Detect which cell encompasses the target text, then output its (x, y) center coordinate. 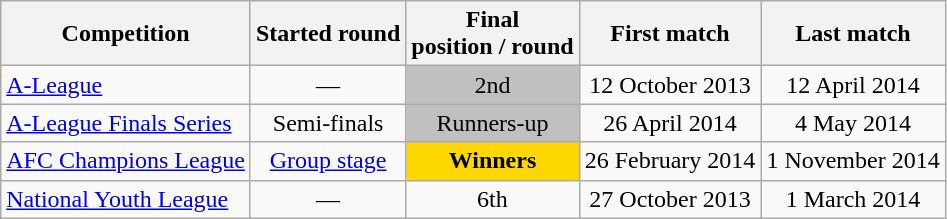
Competition (126, 34)
National Youth League (126, 199)
A-League Finals Series (126, 123)
Group stage (328, 161)
12 October 2013 (670, 85)
1 March 2014 (853, 199)
Semi-finals (328, 123)
Final position / round (492, 34)
First match (670, 34)
26 April 2014 (670, 123)
12 April 2014 (853, 85)
A-League (126, 85)
27 October 2013 (670, 199)
4 May 2014 (853, 123)
6th (492, 199)
Runners-up (492, 123)
Winners (492, 161)
2nd (492, 85)
Started round (328, 34)
26 February 2014 (670, 161)
1 November 2014 (853, 161)
Last match (853, 34)
AFC Champions League (126, 161)
